Provide the [x, y] coordinate of the cell's center where the given text is located.  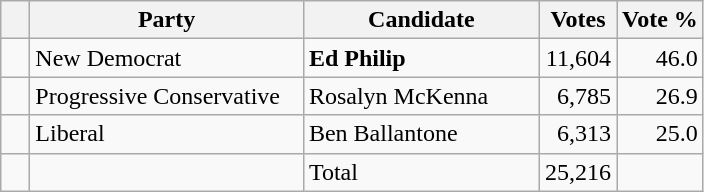
Progressive Conservative [167, 96]
25,216 [578, 172]
6,313 [578, 134]
Vote % [660, 20]
New Democrat [167, 58]
Ed Philip [421, 58]
46.0 [660, 58]
25.0 [660, 134]
Party [167, 20]
Rosalyn McKenna [421, 96]
26.9 [660, 96]
11,604 [578, 58]
6,785 [578, 96]
Candidate [421, 20]
Total [421, 172]
Liberal [167, 134]
Votes [578, 20]
Ben Ballantone [421, 134]
